Pinpoint the cell where the given text exists, returning its [x, y] midpoint coordinate. 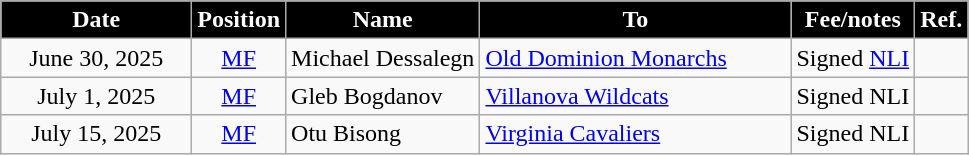
Virginia Cavaliers [636, 134]
Name [383, 20]
Villanova Wildcats [636, 96]
Fee/notes [853, 20]
To [636, 20]
Gleb Bogdanov [383, 96]
Date [96, 20]
Otu Bisong [383, 134]
Michael Dessalegn [383, 58]
June 30, 2025 [96, 58]
July 15, 2025 [96, 134]
Ref. [942, 20]
July 1, 2025 [96, 96]
Position [239, 20]
Old Dominion Monarchs [636, 58]
